Search for the cell housing the specified text and yield its (x, y) center coordinate. 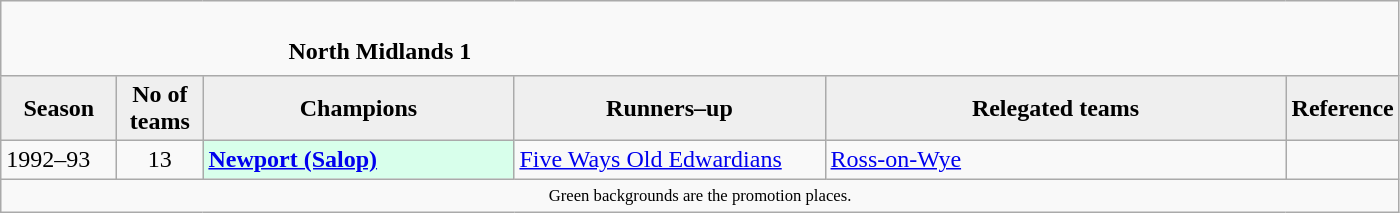
Relegated teams (1056, 108)
Ross-on-Wye (1056, 159)
1992–93 (59, 159)
Season (59, 108)
Five Ways Old Edwardians (670, 159)
Champions (358, 108)
13 (160, 159)
Newport (Salop) (358, 159)
Green backgrounds are the promotion places. (700, 194)
Reference (1342, 108)
No of teams (160, 108)
Runners–up (670, 108)
